Identify which cell holds the provided text, then report its [x, y] central coordinate. 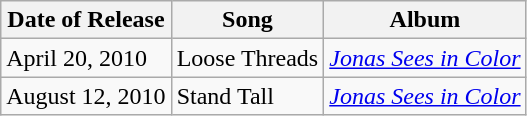
Song [248, 20]
Stand Tall [248, 96]
Album [425, 20]
August 12, 2010 [86, 96]
Date of Release [86, 20]
Loose Threads [248, 58]
April 20, 2010 [86, 58]
